Detect which cell encompasses the target text, then output its (x, y) center coordinate. 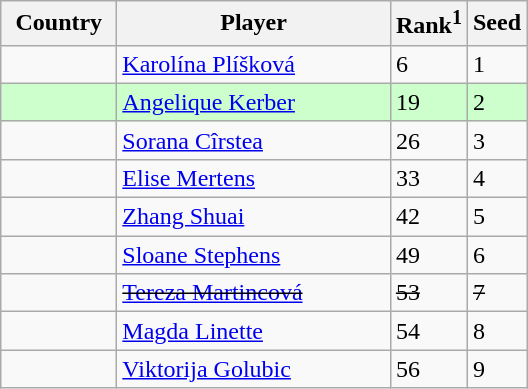
53 (428, 293)
Sloane Stephens (254, 255)
54 (428, 331)
8 (496, 331)
Viktorija Golubic (254, 369)
Tereza Martincová (254, 293)
56 (428, 369)
Magda Linette (254, 331)
2 (496, 102)
Angelique Kerber (254, 102)
Player (254, 24)
Karolína Plíšková (254, 64)
26 (428, 140)
Zhang Shuai (254, 217)
42 (428, 217)
Sorana Cîrstea (254, 140)
Country (59, 24)
Seed (496, 24)
1 (496, 64)
7 (496, 293)
4 (496, 178)
5 (496, 217)
Elise Mertens (254, 178)
49 (428, 255)
9 (496, 369)
33 (428, 178)
Rank1 (428, 24)
3 (496, 140)
19 (428, 102)
